Determine the (X, Y) coordinate at the center of the cell enclosing the given text.  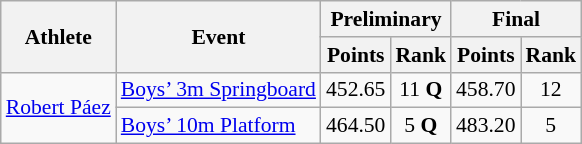
458.70 (486, 90)
12 (550, 90)
Robert Páez (58, 108)
Preliminary (386, 19)
Event (218, 36)
Athlete (58, 36)
Final (516, 19)
483.20 (486, 126)
464.50 (356, 126)
Boys’ 10m Platform (218, 126)
5 (550, 126)
11 Q (420, 90)
5 Q (420, 126)
Boys’ 3m Springboard (218, 90)
452.65 (356, 90)
